For the text-containing cell, return its midpoint in [x, y] coordinate format. 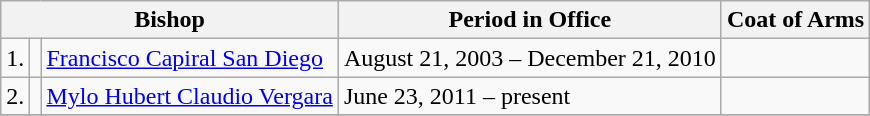
Mylo Hubert Claudio Vergara [190, 96]
Francisco Capiral San Diego [190, 58]
Bishop [170, 20]
June 23, 2011 – present [530, 96]
August 21, 2003 – December 21, 2010 [530, 58]
1. [16, 58]
2. [16, 96]
Coat of Arms [795, 20]
Period in Office [530, 20]
